For the text-containing cell, return its midpoint in [X, Y] coordinate format. 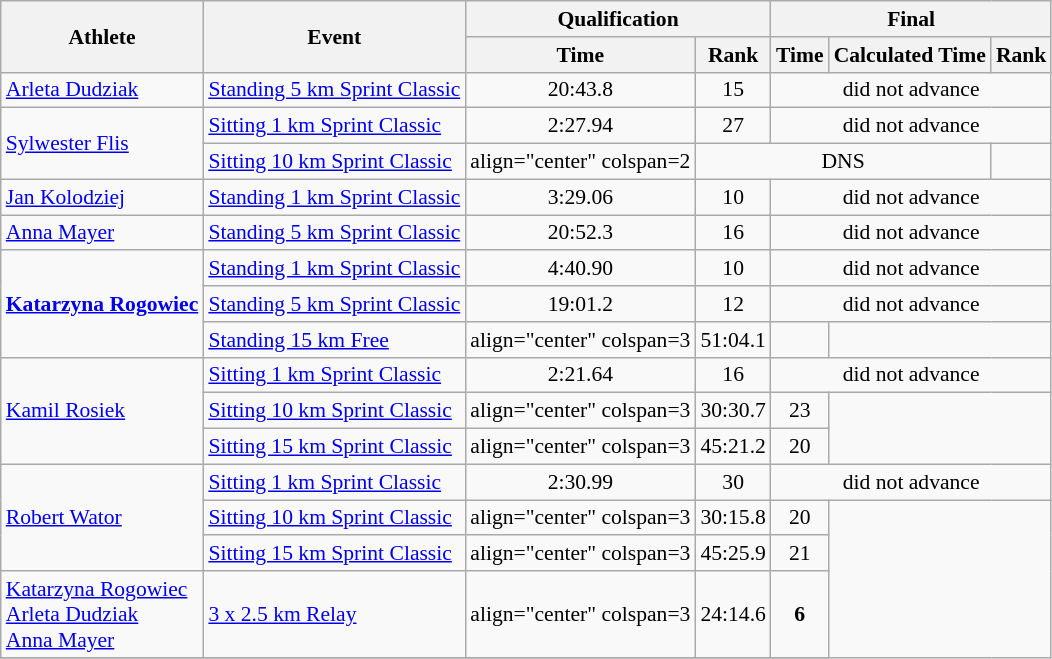
45:21.2 [732, 447]
Standing 15 km Free [334, 340]
4:40.90 [580, 269]
45:25.9 [732, 554]
30 [732, 482]
align="center" colspan=2 [580, 162]
3:29.06 [580, 197]
Jan Kolodziej [102, 197]
Athlete [102, 36]
Calculated Time [910, 55]
21 [800, 554]
Event [334, 36]
19:01.2 [580, 304]
51:04.1 [732, 340]
6 [800, 614]
Katarzyna RogowiecArleta DudziakAnna Mayer [102, 614]
2:27.94 [580, 126]
Sylwester Flis [102, 144]
20:52.3 [580, 233]
2:21.64 [580, 375]
12 [732, 304]
15 [732, 90]
24:14.6 [732, 614]
3 x 2.5 km Relay [334, 614]
30:30.7 [732, 411]
Anna Mayer [102, 233]
27 [732, 126]
Robert Wator [102, 518]
Katarzyna Rogowiec [102, 304]
23 [800, 411]
Final [911, 19]
2:30.99 [580, 482]
Qualification [618, 19]
Arleta Dudziak [102, 90]
20:43.8 [580, 90]
DNS [842, 162]
Kamil Rosiek [102, 410]
30:15.8 [732, 518]
